For the text-containing cell, return its midpoint in (X, Y) coordinate format. 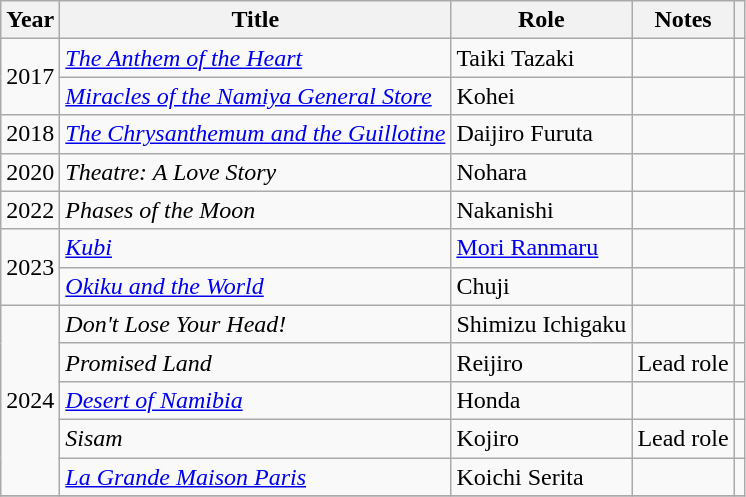
Kojiro (542, 438)
2024 (30, 400)
Reijiro (542, 362)
Mori Ranmaru (542, 248)
Sisam (256, 438)
2018 (30, 134)
Don't Lose Your Head! (256, 324)
Taiki Tazaki (542, 58)
Miracles of the Namiya General Store (256, 96)
2020 (30, 172)
Nakanishi (542, 210)
Nohara (542, 172)
Year (30, 20)
Notes (683, 20)
Daijiro Furuta (542, 134)
The Chrysanthemum and the Guillotine (256, 134)
The Anthem of the Heart (256, 58)
Okiku and the World (256, 286)
Phases of the Moon (256, 210)
La Grande Maison Paris (256, 477)
Theatre: A Love Story (256, 172)
2022 (30, 210)
Kubi (256, 248)
Kohei (542, 96)
Koichi Serita (542, 477)
Role (542, 20)
Honda (542, 400)
Shimizu Ichigaku (542, 324)
Promised Land (256, 362)
Chuji (542, 286)
Title (256, 20)
2023 (30, 267)
Desert of Namibia (256, 400)
2017 (30, 77)
